Return [X, Y] of the center of cell containing provided text 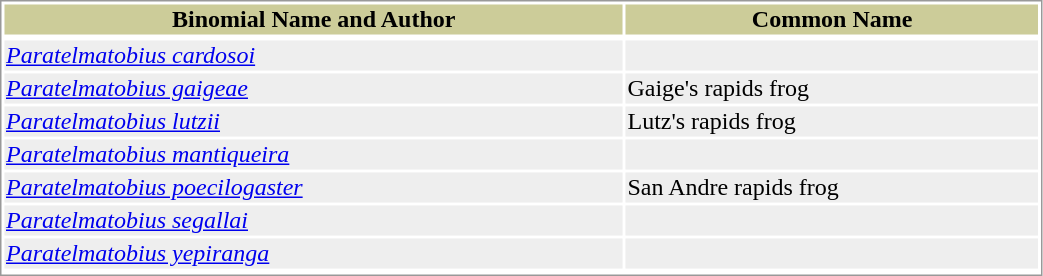
Paratelmatobius cardosoi [313, 55]
Paratelmatobius segallai [313, 221]
Paratelmatobius gaigeae [313, 89]
Paratelmatobius lutzii [313, 121]
Common Name [832, 19]
Paratelmatobius yepiranga [313, 253]
San Andre rapids frog [832, 187]
Binomial Name and Author [313, 19]
Paratelmatobius mantiqueira [313, 155]
Paratelmatobius poecilogaster [313, 187]
Gaige's rapids frog [832, 89]
Lutz's rapids frog [832, 121]
